Identify which cell holds the provided text, then report its [X, Y] central coordinate. 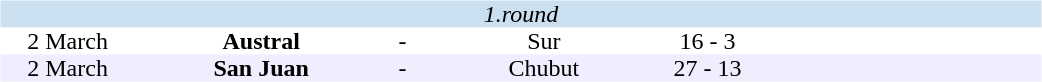
27 - 13 [707, 68]
1.round [520, 14]
Chubut [544, 68]
Sur [544, 42]
Austral [262, 42]
16 - 3 [707, 42]
San Juan [262, 68]
